Return the [x, y] coordinate for the center point of the cell that contains the specified text.  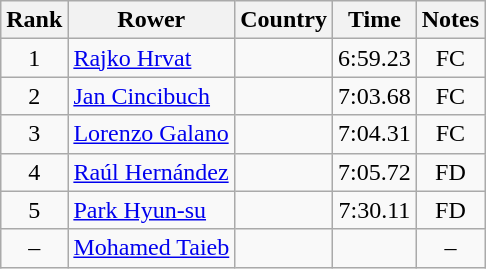
6:59.23 [374, 58]
2 [34, 96]
7:05.72 [374, 172]
Rower [152, 20]
1 [34, 58]
Rank [34, 20]
Lorenzo Galano [152, 134]
5 [34, 210]
7:04.31 [374, 134]
Park Hyun-su [152, 210]
Mohamed Taieb [152, 248]
Rajko Hrvat [152, 58]
7:03.68 [374, 96]
Raúl Hernández [152, 172]
3 [34, 134]
7:30.11 [374, 210]
Notes [450, 20]
Time [374, 20]
4 [34, 172]
Country [284, 20]
Jan Cincibuch [152, 96]
